From the cell containing the given text, extract its center point as (x, y) coordinate. 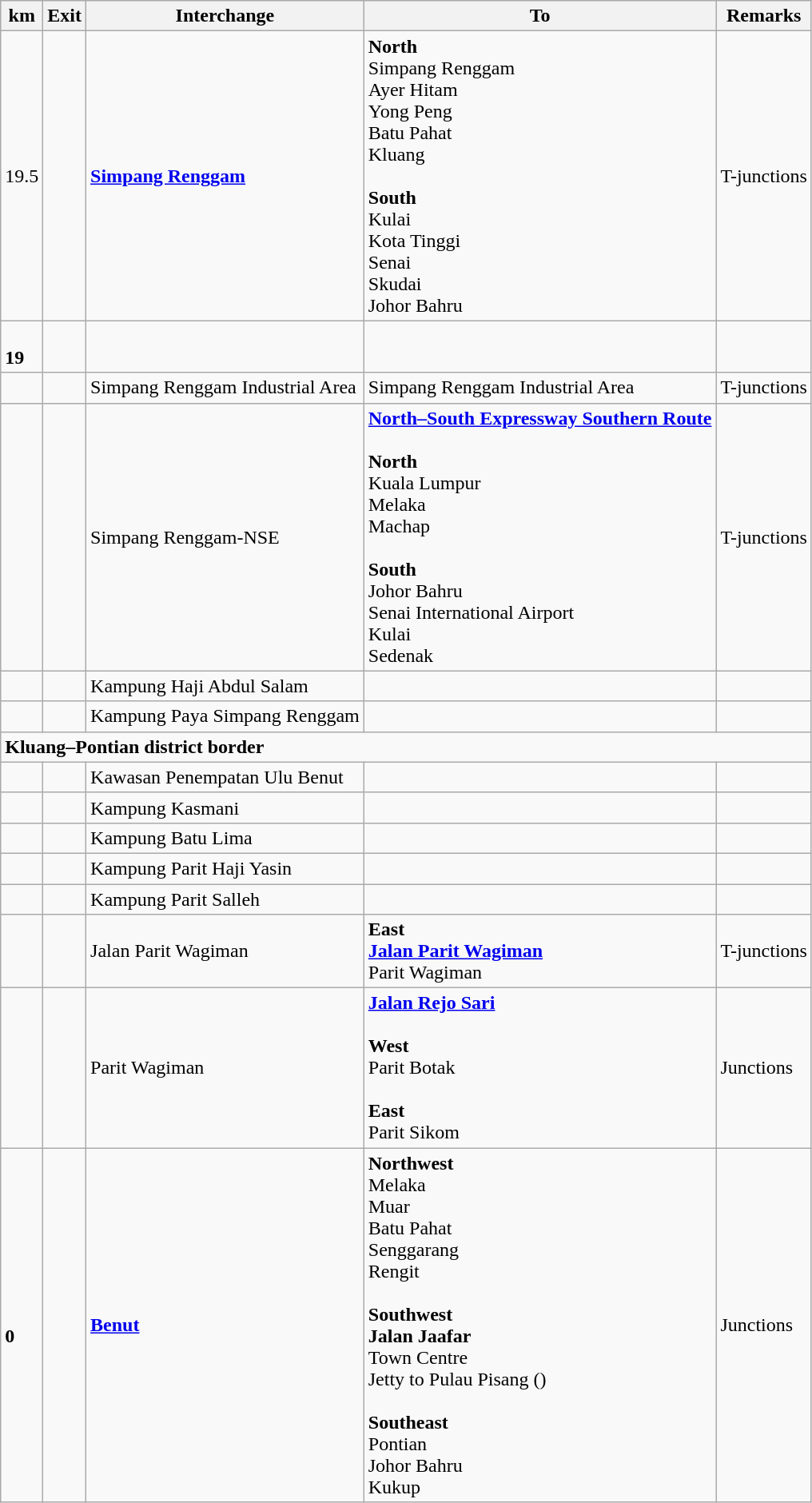
Exit (65, 16)
Kampung Parit Haji Yasin (225, 868)
North–South Expressway Southern RouteNorthKuala LumpurMelakaMachapSouth Johor BahruSenai International Airport KulaiSedenak (540, 537)
Parit Wagiman (225, 1068)
Jalan Rejo SariWestParit BotakEastParit Sikom (540, 1068)
Remarks (764, 16)
Jalan Parit Wagiman (225, 951)
km (22, 16)
Kluang–Pontian district border (406, 747)
Simpang Renggam (225, 176)
Kampung Paya Simpang Renggam (225, 716)
Interchange (225, 16)
To (540, 16)
Benut (225, 1326)
19 (22, 347)
East Jalan Parit WagimanParit Wagiman (540, 951)
North Simpang Renggam Ayer Hitam Yong Peng Batu Pahat KluangSouth Kulai Kota Tinggi Senai Skudai Johor Bahru (540, 176)
Kawasan Penempatan Ulu Benut (225, 777)
0 (22, 1326)
Simpang Renggam-NSE (225, 537)
Kampung Parit Salleh (225, 899)
Kampung Batu Lima (225, 838)
19.5 (22, 176)
Kampung Haji Abdul Salam (225, 686)
Kampung Kasmani (225, 807)
Northwest Melaka Muar Batu Pahat Senggarang RengitSouthwestJalan JaafarTown CentreJetty to Pulau Pisang ()Southeast Pontian Johor Bahru Kukup (540, 1326)
